From the cell containing the given text, extract its center point as (x, y) coordinate. 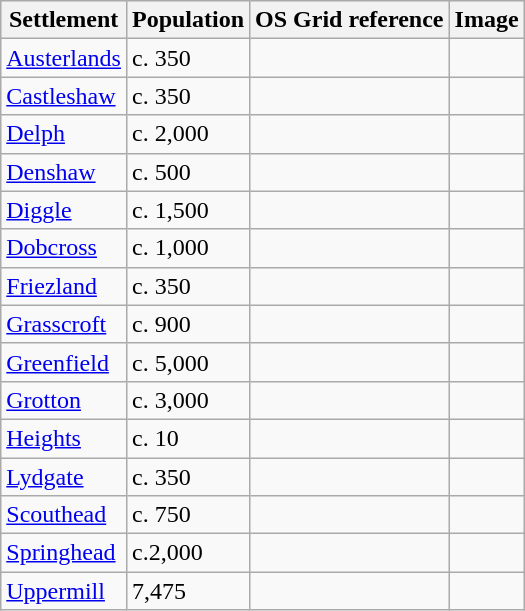
c. 2,000 (188, 134)
Greenfield (64, 362)
Dobcross (64, 248)
c. 3,000 (188, 400)
Scouthead (64, 515)
Grasscroft (64, 324)
c. 5,000 (188, 362)
Springhead (64, 553)
Castleshaw (64, 96)
Heights (64, 438)
c. 10 (188, 438)
c. 1,000 (188, 248)
Delph (64, 134)
OS Grid reference (350, 20)
Uppermill (64, 591)
c. 750 (188, 515)
c. 900 (188, 324)
Friezland (64, 286)
Settlement (64, 20)
Austerlands (64, 58)
c. 500 (188, 172)
Denshaw (64, 172)
Population (188, 20)
c.2,000 (188, 553)
Image (486, 20)
c. 1,500 (188, 210)
Lydgate (64, 477)
Grotton (64, 400)
7,475 (188, 591)
Diggle (64, 210)
